For the text-containing cell, return its midpoint in [x, y] coordinate format. 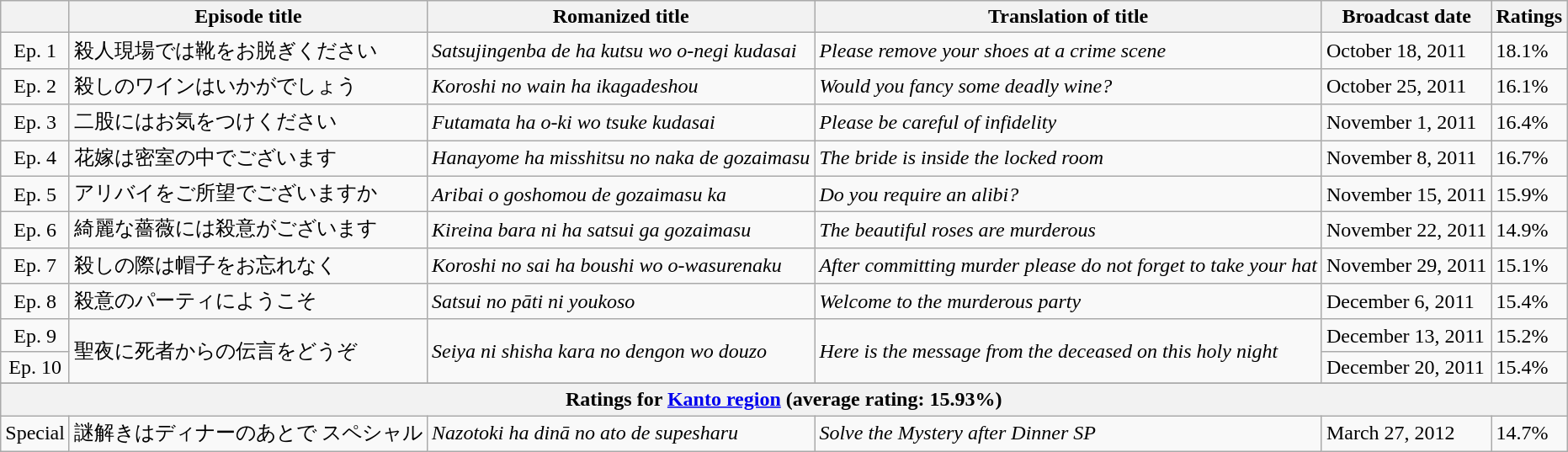
October 25, 2011 [1406, 86]
15.2% [1529, 335]
Ep. 1 [35, 51]
December 20, 2011 [1406, 367]
Ep. 10 [35, 367]
14.7% [1529, 434]
Satsujingenba de ha kutsu wo o-negi kudasai [621, 51]
Ep. 4 [35, 158]
Seiya ni shisha kara no dengon wo douzo [621, 351]
Do you require an alibi? [1069, 194]
Ep. 6 [35, 231]
謎解きはディナーのあとで スペシャル [247, 434]
Romanized title [621, 17]
Futamata ha o-ki wo tsuke kudasai [621, 123]
Ep. 3 [35, 123]
16.4% [1529, 123]
Ep. 7 [35, 266]
14.9% [1529, 231]
花嫁は密室の中でございます [247, 158]
Nazotoki ha dinā no ato de supesharu [621, 434]
Broadcast date [1406, 17]
November 29, 2011 [1406, 266]
December 6, 2011 [1406, 301]
Special [35, 434]
Translation of title [1069, 17]
Ep. 2 [35, 86]
Koroshi no sai ha boushi wo o-wasurenaku [621, 266]
After committing murder please do not forget to take your hat [1069, 266]
殺しの際は帽子をお忘れなく [247, 266]
Episode title [247, 17]
殺意のパーティにようこそ [247, 301]
November 15, 2011 [1406, 194]
15.1% [1529, 266]
Here is the message from the deceased on this holy night [1069, 351]
殺しのワインはいかがでしょう [247, 86]
Please remove your shoes at a crime scene [1069, 51]
The beautiful roses are murderous [1069, 231]
Would you fancy some deadly wine? [1069, 86]
18.1% [1529, 51]
Satsui no pāti ni youkoso [621, 301]
16.1% [1529, 86]
Ratings [1529, 17]
Ep. 8 [35, 301]
アリバイをご所望でございますか [247, 194]
November 1, 2011 [1406, 123]
Solve the Mystery after Dinner SP [1069, 434]
殺人現場では靴をお脱ぎください [247, 51]
The bride is inside the locked room [1069, 158]
Aribai o goshomou de gozaimasu ka [621, 194]
December 13, 2011 [1406, 335]
二股にはお気をつけください [247, 123]
Koroshi no wain ha ikagadeshou [621, 86]
Welcome to the murderous party [1069, 301]
Ratings for Kanto region (average rating: 15.93%) [784, 399]
Please be careful of infidelity [1069, 123]
November 22, 2011 [1406, 231]
聖夜に死者からの伝言をどうぞ [247, 351]
綺麗な薔薇には殺意がございます [247, 231]
November 8, 2011 [1406, 158]
Ep. 9 [35, 335]
Kireina bara ni ha satsui ga gozaimasu [621, 231]
October 18, 2011 [1406, 51]
15.9% [1529, 194]
March 27, 2012 [1406, 434]
Hanayome ha misshitsu no naka de gozaimasu [621, 158]
16.7% [1529, 158]
Ep. 5 [35, 194]
